Search for the cell housing the specified text and yield its [x, y] center coordinate. 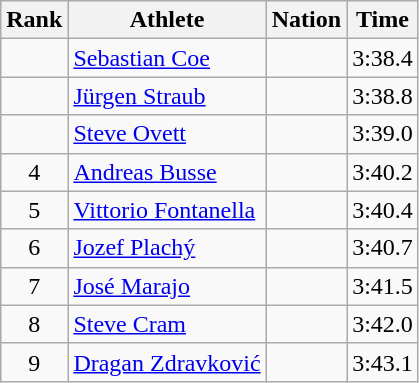
Steve Cram [167, 324]
Jürgen Straub [167, 96]
8 [34, 324]
Jozef Plachý [167, 248]
Vittorio Fontanella [167, 210]
3:38.8 [383, 96]
3:42.0 [383, 324]
José Marajo [167, 286]
Andreas Busse [167, 172]
Athlete [167, 20]
3:43.1 [383, 362]
Steve Ovett [167, 134]
9 [34, 362]
Sebastian Coe [167, 58]
Time [383, 20]
3:40.7 [383, 248]
4 [34, 172]
6 [34, 248]
3:39.0 [383, 134]
Dragan Zdravković [167, 362]
3:38.4 [383, 58]
Rank [34, 20]
5 [34, 210]
3:41.5 [383, 286]
Nation [306, 20]
3:40.4 [383, 210]
7 [34, 286]
3:40.2 [383, 172]
